Capture the cell that displays the provided text and extract its [x, y] central coordinate. 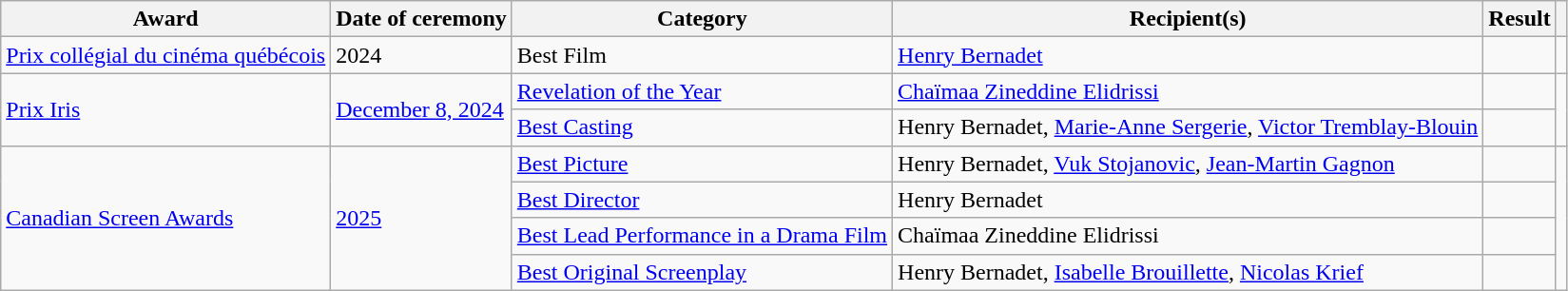
Result [1520, 19]
Date of ceremony [422, 19]
Award [165, 19]
Best Picture [702, 164]
Prix Iris [165, 109]
Henry Bernadet, Vuk Stojanovic, Jean-Martin Gagnon [1189, 164]
Canadian Screen Awards [165, 218]
Category [702, 19]
Revelation of the Year [702, 91]
Henry Bernadet, Isabelle Brouillette, Nicolas Krief [1189, 272]
Best Director [702, 200]
Best Casting [702, 127]
Best Film [702, 55]
Henry Bernadet, Marie-Anne Sergerie, Victor Tremblay-Blouin [1189, 127]
Best Lead Performance in a Drama Film [702, 236]
2025 [422, 218]
Prix collégial du cinéma québécois [165, 55]
Best Original Screenplay [702, 272]
Recipient(s) [1189, 19]
December 8, 2024 [422, 109]
2024 [422, 55]
